Detect which cell encompasses the target text, then output its [X, Y] center coordinate. 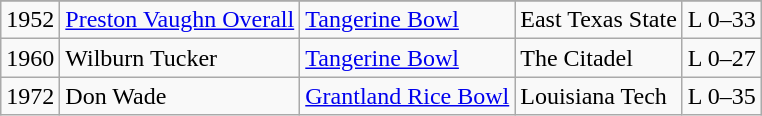
Louisiana Tech [599, 96]
Wilburn Tucker [180, 58]
1952 [30, 20]
L 0–33 [722, 20]
L 0–35 [722, 96]
Grantland Rice Bowl [408, 96]
East Texas State [599, 20]
L 0–27 [722, 58]
1960 [30, 58]
The Citadel [599, 58]
Don Wade [180, 96]
1972 [30, 96]
Preston Vaughn Overall [180, 20]
